Locate the cell with the specified text and output its (x, y) center coordinate. 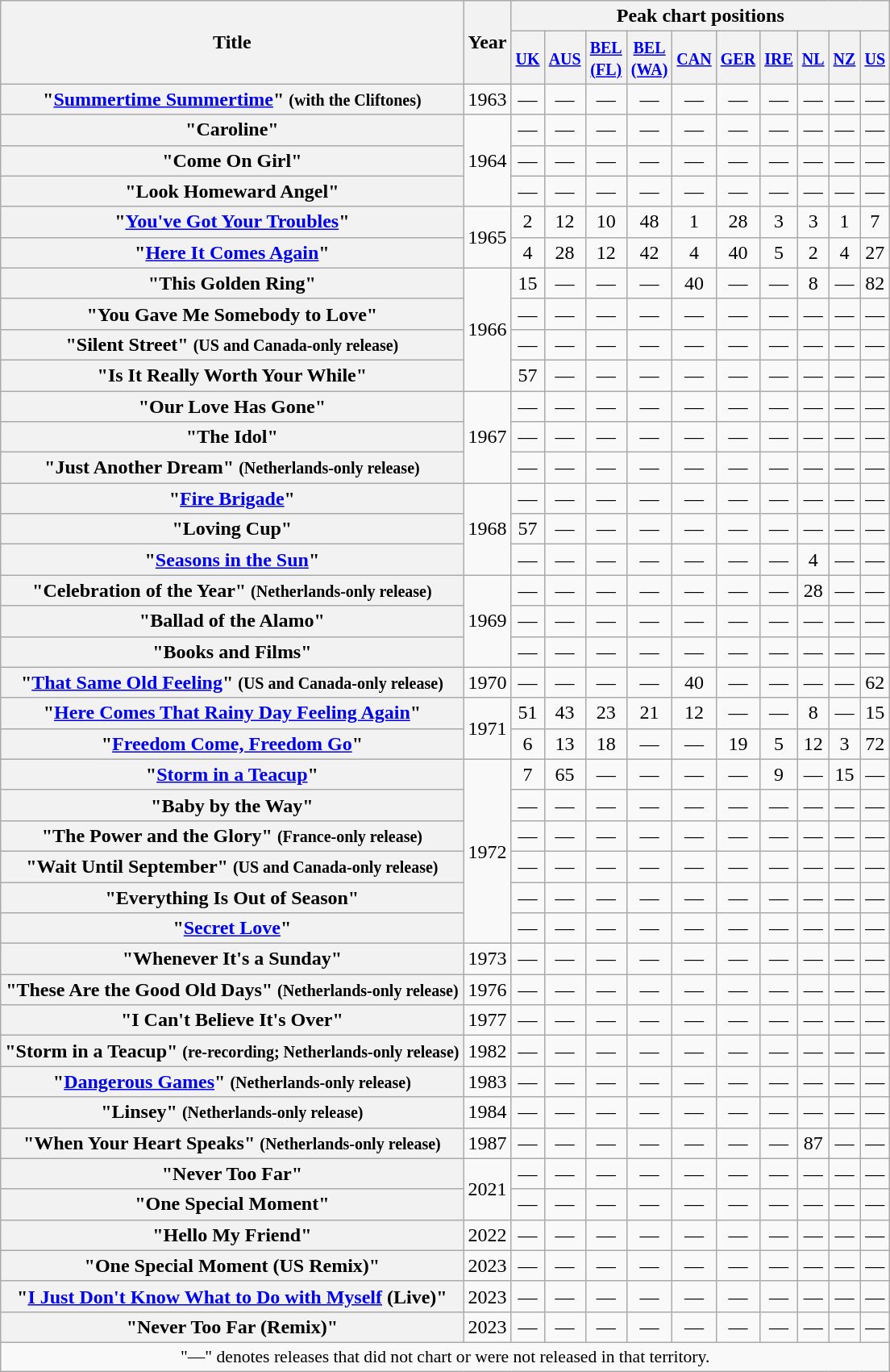
"Here It Comes Again" (232, 252)
UK (527, 58)
BEL(WA) (650, 58)
"Our Love Has Gone" (232, 406)
6 (527, 744)
1963 (487, 99)
62 (875, 682)
"Everything Is Out of Season" (232, 898)
1976 (487, 990)
"Freedom Come, Freedom Go" (232, 744)
"You've Got Your Troubles" (232, 222)
"Storm in a Teacup" (232, 774)
48 (650, 222)
21 (650, 713)
1969 (487, 621)
"I Just Don't Know What to Do with Myself (Live)" (232, 1296)
1971 (487, 728)
"Linsey" (Netherlands-only release) (232, 1112)
"Books and Films" (232, 652)
"Silent Street" (US and Canada-only release) (232, 344)
"Baby by the Way" (232, 805)
1972 (487, 851)
43 (564, 713)
2022 (487, 1235)
"That Same Old Feeling" (US and Canada-only release) (232, 682)
1965 (487, 237)
1987 (487, 1143)
27 (875, 252)
"—" denotes releases that did not chart or were not released in that territory. (445, 1357)
Year (487, 42)
"When Your Heart Speaks" (Netherlands-only release) (232, 1143)
"Never Too Far (Remix)" (232, 1327)
"Caroline" (232, 130)
"Loving Cup" (232, 529)
"Dangerous Games" (Netherlands-only release) (232, 1082)
1982 (487, 1051)
"Summertime Summertime" (with the Cliftones) (232, 99)
65 (564, 774)
"Secret Love" (232, 928)
US (875, 58)
"Never Too Far" (232, 1174)
1977 (487, 1020)
"Celebration of the Year" (Netherlands-only release) (232, 590)
72 (875, 744)
1964 (487, 161)
"The Idol" (232, 437)
82 (875, 283)
"Look Homeward Angel" (232, 191)
NL (813, 58)
"Hello My Friend" (232, 1235)
1984 (487, 1112)
"Storm in a Teacup" (re-recording; Netherlands-only release) (232, 1051)
1967 (487, 436)
"Come On Girl" (232, 161)
"Just Another Dream" (Netherlands-only release) (232, 468)
51 (527, 713)
10 (606, 222)
Title (232, 42)
1983 (487, 1082)
"Ballad of the Alamo" (232, 621)
18 (606, 744)
CAN (694, 58)
1973 (487, 959)
1968 (487, 529)
"You Gave Me Somebody to Love" (232, 314)
"Is It Really Worth Your While" (232, 375)
"These Are the Good Old Days" (Netherlands-only release) (232, 990)
1966 (487, 329)
87 (813, 1143)
"The Power and the Glory" (France-only release) (232, 836)
AUS (564, 58)
"Here Comes That Rainy Day Feeling Again" (232, 713)
23 (606, 713)
NZ (845, 58)
"This Golden Ring" (232, 283)
IRE (779, 58)
"Whenever It's a Sunday" (232, 959)
42 (650, 252)
"One Special Moment" (232, 1204)
9 (779, 774)
"Wait Until September" (US and Canada-only release) (232, 866)
Peak chart positions (701, 16)
2021 (487, 1189)
"Fire Brigade" (232, 498)
13 (564, 744)
BEL(FL) (606, 58)
19 (738, 744)
"I Can't Believe It's Over" (232, 1020)
"Seasons in the Sun" (232, 560)
GER (738, 58)
"One Special Moment (US Remix)" (232, 1266)
1970 (487, 682)
